Return the (x, y) coordinate for the center point of the cell that contains the specified text.  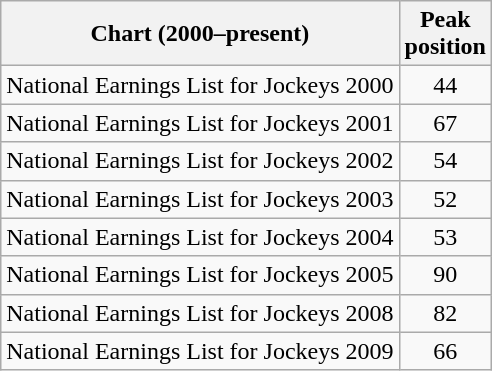
90 (445, 275)
National Earnings List for Jockeys 2002 (200, 161)
National Earnings List for Jockeys 2000 (200, 85)
Peakposition (445, 34)
National Earnings List for Jockeys 2009 (200, 351)
Chart (2000–present) (200, 34)
44 (445, 85)
54 (445, 161)
52 (445, 199)
National Earnings List for Jockeys 2004 (200, 237)
National Earnings List for Jockeys 2003 (200, 199)
National Earnings List for Jockeys 2001 (200, 123)
66 (445, 351)
53 (445, 237)
82 (445, 313)
National Earnings List for Jockeys 2005 (200, 275)
67 (445, 123)
National Earnings List for Jockeys 2008 (200, 313)
